Return the (x, y) coordinate for the center point of the cell that contains the specified text.  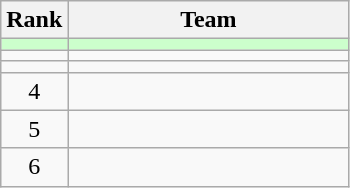
4 (34, 91)
Team (208, 20)
5 (34, 129)
6 (34, 167)
Rank (34, 20)
